Detect which cell encompasses the target text, then output its (X, Y) center coordinate. 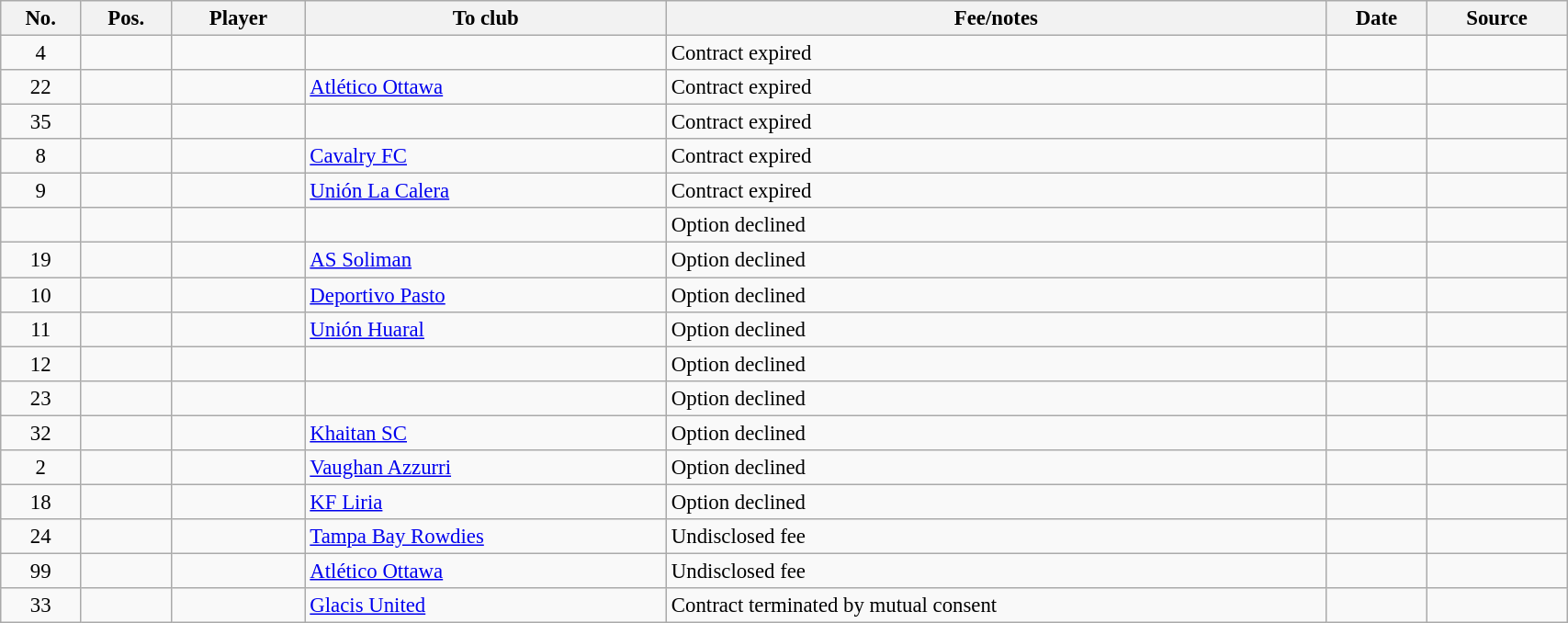
22 (40, 87)
No. (40, 18)
35 (40, 122)
Source (1497, 18)
24 (40, 537)
Cavalry FC (486, 156)
32 (40, 433)
Contract terminated by mutual consent (997, 606)
10 (40, 295)
Unión Huaral (486, 329)
12 (40, 364)
Unión La Calera (486, 191)
33 (40, 606)
Date (1376, 18)
Player (239, 18)
AS Soliman (486, 260)
Vaughan Azzurri (486, 468)
KF Liria (486, 502)
2 (40, 468)
Khaitan SC (486, 433)
99 (40, 571)
To club (486, 18)
11 (40, 329)
Deportivo Pasto (486, 295)
18 (40, 502)
9 (40, 191)
8 (40, 156)
Pos. (127, 18)
Glacis United (486, 606)
23 (40, 398)
Tampa Bay Rowdies (486, 537)
19 (40, 260)
4 (40, 53)
Fee/notes (997, 18)
